Pinpoint the cell where the given text exists, returning its (X, Y) midpoint coordinate. 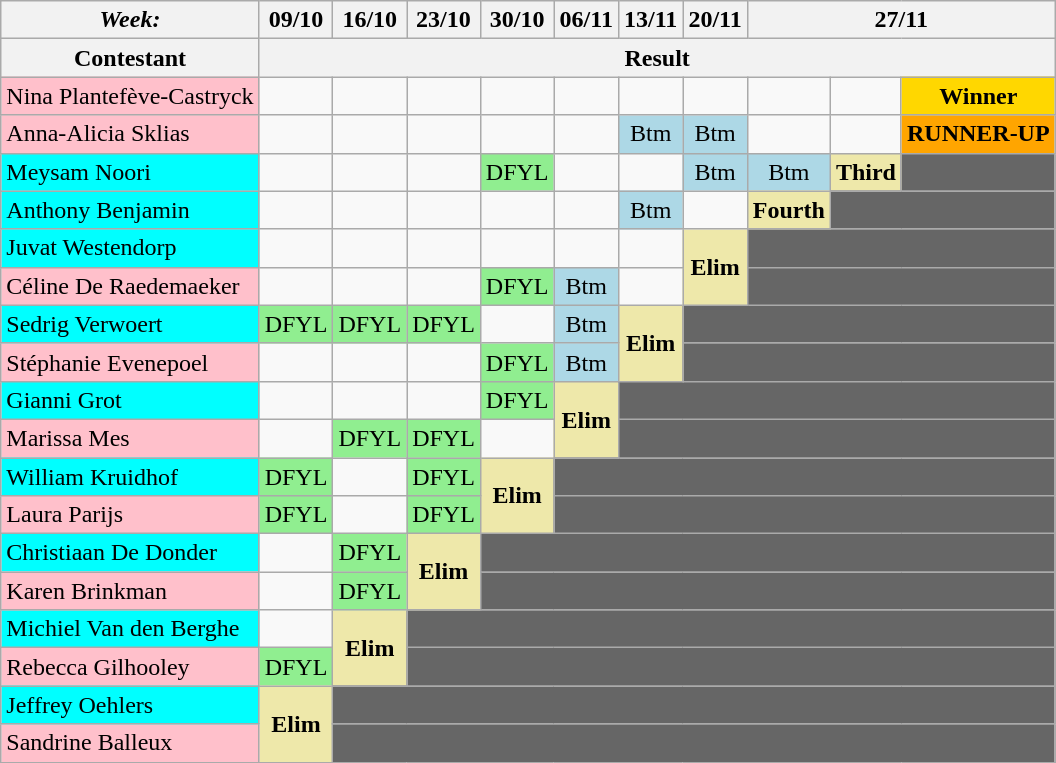
Anthony Benjamin (130, 210)
27/11 (901, 20)
RUNNER-UP (978, 134)
Sandrine Balleux (130, 743)
06/11 (586, 20)
Jeffrey Oehlers (130, 705)
Karen Brinkman (130, 591)
13/11 (650, 20)
Week: (130, 20)
Third (866, 172)
Rebecca Gilhooley (130, 667)
Stéphanie Evenepoel (130, 362)
23/10 (444, 20)
09/10 (296, 20)
Laura Parijs (130, 515)
Gianni Grot (130, 400)
Contestant (130, 58)
Winner (978, 96)
Marissa Mes (130, 438)
30/10 (517, 20)
16/10 (370, 20)
20/11 (715, 20)
William Kruidhof (130, 477)
Fourth (788, 210)
Sedrig Verwoert (130, 324)
Anna-Alicia Sklias (130, 134)
Result (657, 58)
Nina Plantefève-Castryck (130, 96)
Céline De Raedemaeker (130, 286)
Meysam Noori (130, 172)
Juvat Westendorp (130, 248)
Christiaan De Donder (130, 553)
Michiel Van den Berghe (130, 629)
